Identify which cell holds the provided text, then report its (X, Y) central coordinate. 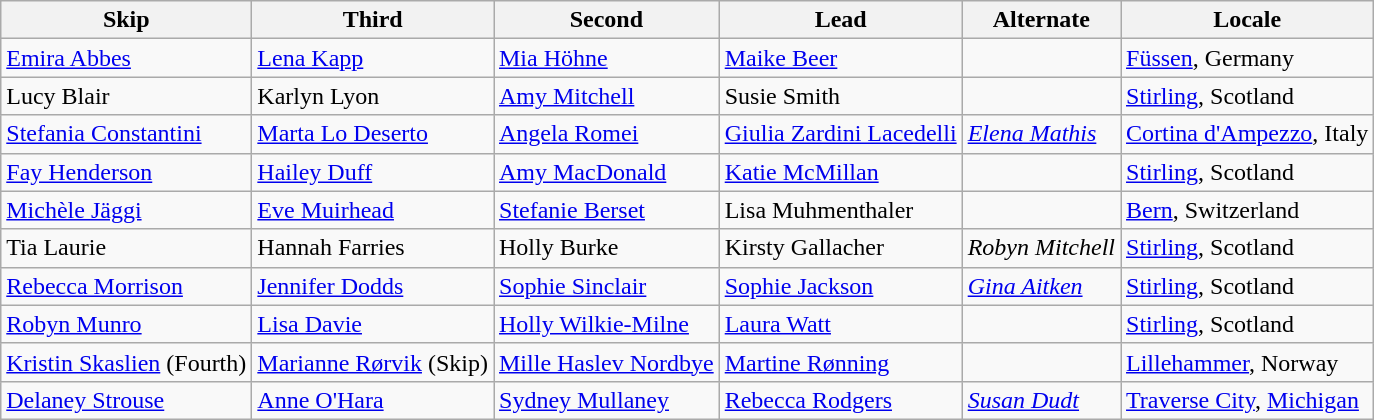
Susan Dudt (1041, 400)
Sophie Sinclair (607, 286)
Traverse City, Michigan (1246, 400)
Cortina d'Ampezzo, Italy (1246, 134)
Kristin Skaslien (Fourth) (126, 362)
Susie Smith (840, 96)
Lena Kapp (373, 58)
Eve Muirhead (373, 210)
Füssen, Germany (1246, 58)
Holly Burke (607, 248)
Fay Henderson (126, 172)
Karlyn Lyon (373, 96)
Robyn Mitchell (1041, 248)
Hailey Duff (373, 172)
Gina Aitken (1041, 286)
Bern, Switzerland (1246, 210)
Kirsty Gallacher (840, 248)
Giulia Zardini Lacedelli (840, 134)
Laura Watt (840, 324)
Skip (126, 20)
Anne O'Hara (373, 400)
Marta Lo Deserto (373, 134)
Lillehammer, Norway (1246, 362)
Mille Haslev Nordbye (607, 362)
Martine Rønning (840, 362)
Locale (1246, 20)
Third (373, 20)
Michèle Jäggi (126, 210)
Marianne Rørvik (Skip) (373, 362)
Tia Laurie (126, 248)
Sophie Jackson (840, 286)
Maike Beer (840, 58)
Emira Abbes (126, 58)
Elena Mathis (1041, 134)
Angela Romei (607, 134)
Stefania Constantini (126, 134)
Delaney Strouse (126, 400)
Second (607, 20)
Lucy Blair (126, 96)
Alternate (1041, 20)
Hannah Farries (373, 248)
Stefanie Berset (607, 210)
Amy Mitchell (607, 96)
Lead (840, 20)
Robyn Munro (126, 324)
Rebecca Rodgers (840, 400)
Mia Höhne (607, 58)
Sydney Mullaney (607, 400)
Rebecca Morrison (126, 286)
Lisa Davie (373, 324)
Katie McMillan (840, 172)
Holly Wilkie-Milne (607, 324)
Lisa Muhmenthaler (840, 210)
Jennifer Dodds (373, 286)
Amy MacDonald (607, 172)
